Detect which cell encompasses the target text, then output its (X, Y) center coordinate. 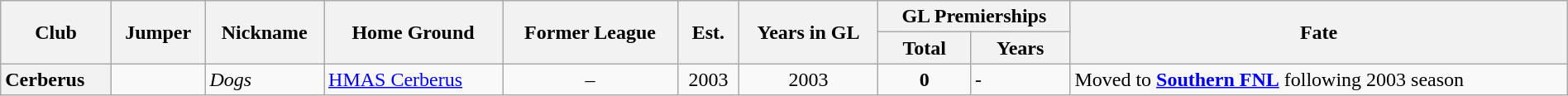
Fate (1318, 32)
Home Ground (414, 32)
Years in GL (809, 32)
0 (925, 79)
Club (56, 32)
GL Premierships (974, 17)
- (1021, 79)
– (590, 79)
Dogs (265, 79)
Cerberus (56, 79)
Former League (590, 32)
Jumper (158, 32)
Moved to Southern FNL following 2003 season (1318, 79)
Years (1021, 48)
HMAS Cerberus (414, 79)
Est. (709, 32)
Nickname (265, 32)
Total (925, 48)
